For the text-containing cell, return its midpoint in [x, y] coordinate format. 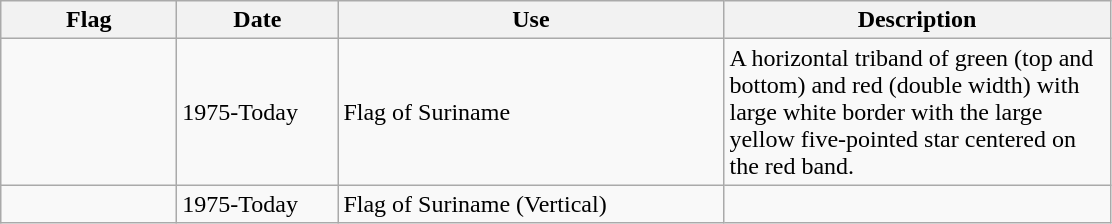
Flag of Suriname [531, 112]
Date [258, 20]
Description [917, 20]
Flag [89, 20]
Flag of Suriname (Vertical) [531, 204]
Use [531, 20]
